Determine the [X, Y] coordinate at the center of the cell enclosing the given text.  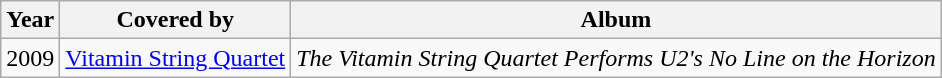
Vitamin String Quartet [176, 58]
Covered by [176, 20]
2009 [30, 58]
Album [616, 20]
Year [30, 20]
The Vitamin String Quartet Performs U2's No Line on the Horizon [616, 58]
